Find where the given text appears and provide that cell's center as [X, Y] coordinate. 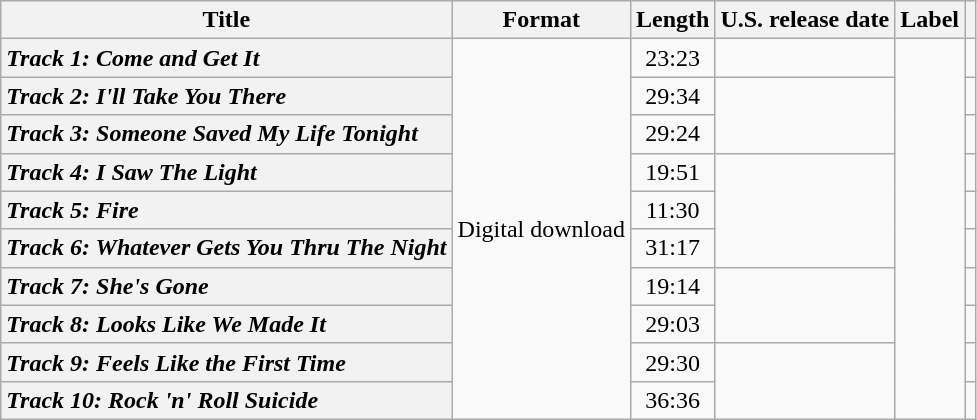
Track 10: Rock 'n' Roll Suicide [226, 400]
Track 2: I'll Take You There [226, 96]
Track 8: Looks Like We Made It [226, 324]
Track 9: Feels Like the First Time [226, 362]
Track 1: Come and Get It [226, 58]
Track 6: Whatever Gets You Thru The Night [226, 248]
Track 4: I Saw The Light [226, 172]
Title [226, 20]
Track 3: Someone Saved My Life Tonight [226, 134]
29:24 [672, 134]
29:03 [672, 324]
29:30 [672, 362]
19:14 [672, 286]
23:23 [672, 58]
Label [930, 20]
Track 7: She's Gone [226, 286]
29:34 [672, 96]
31:17 [672, 248]
Format [541, 20]
36:36 [672, 400]
Digital download [541, 230]
Length [672, 20]
11:30 [672, 210]
Track 5: Fire [226, 210]
19:51 [672, 172]
U.S. release date [805, 20]
